Search for the cell housing the specified text and yield its (x, y) center coordinate. 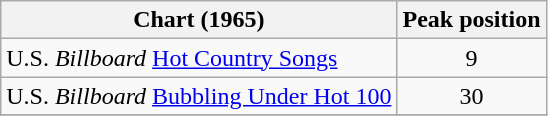
Chart (1965) (199, 20)
U.S. Billboard Bubbling Under Hot 100 (199, 96)
30 (472, 96)
U.S. Billboard Hot Country Songs (199, 58)
9 (472, 58)
Peak position (472, 20)
